For the text-containing cell, return its midpoint in (X, Y) coordinate format. 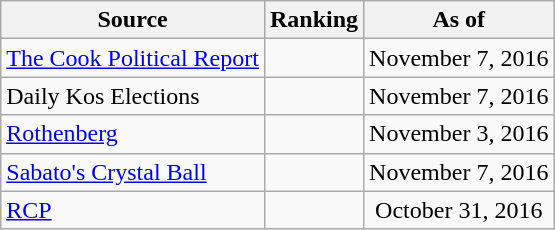
Source (133, 20)
November 3, 2016 (459, 134)
Sabato's Crystal Ball (133, 172)
October 31, 2016 (459, 210)
Daily Kos Elections (133, 96)
Ranking (314, 20)
Rothenberg (133, 134)
The Cook Political Report (133, 58)
As of (459, 20)
RCP (133, 210)
